Return the [x, y] coordinate for the center point of the cell that contains the specified text.  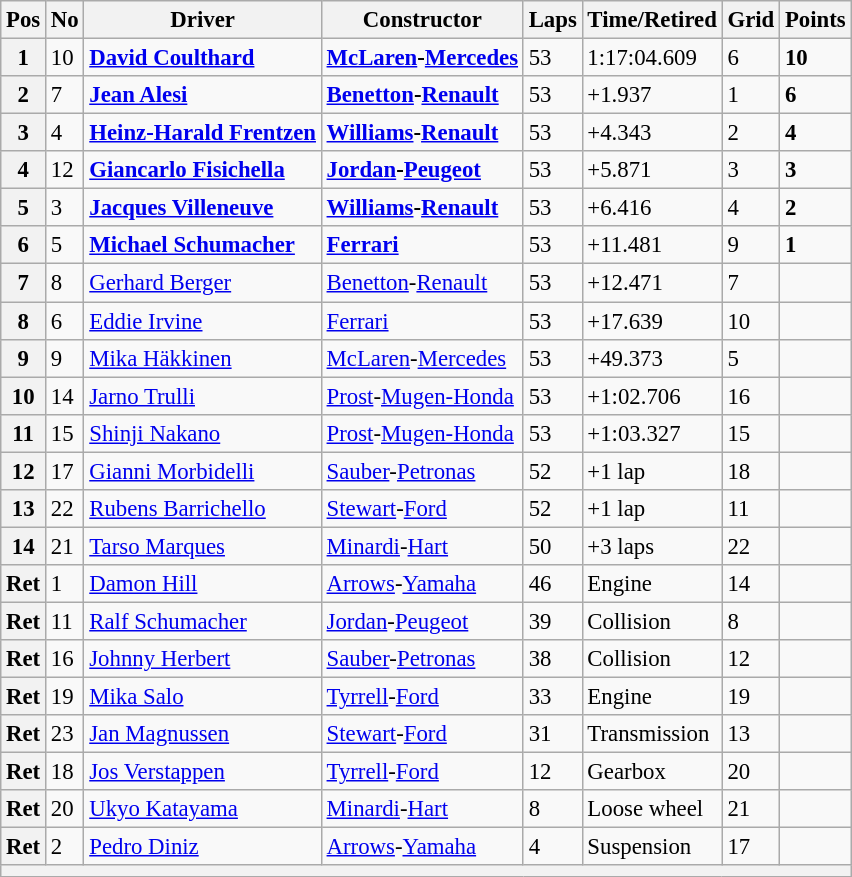
31 [552, 734]
50 [552, 546]
39 [552, 621]
Ukyo Katayama [202, 809]
Mika Häkkinen [202, 358]
Points [816, 20]
33 [552, 697]
Jan Magnussen [202, 734]
Loose wheel [652, 809]
Gerhard Berger [202, 283]
Michael Schumacher [202, 245]
David Coulthard [202, 58]
+11.481 [652, 245]
Giancarlo Fisichella [202, 170]
23 [65, 734]
38 [552, 659]
Mika Salo [202, 697]
Jean Alesi [202, 95]
No [65, 20]
46 [552, 584]
+12.471 [652, 283]
Pedro Diniz [202, 847]
+17.639 [652, 321]
+6.416 [652, 208]
Shinji Nakano [202, 433]
Grid [750, 20]
Constructor [422, 20]
Heinz-Harald Frentzen [202, 133]
Rubens Barrichello [202, 509]
Time/Retired [652, 20]
Damon Hill [202, 584]
Johnny Herbert [202, 659]
+49.373 [652, 358]
1:17:04.609 [652, 58]
+1.937 [652, 95]
Tarso Marques [202, 546]
Pos [24, 20]
Driver [202, 20]
Jarno Trulli [202, 396]
Gianni Morbidelli [202, 471]
+1:02.706 [652, 396]
Laps [552, 20]
Suspension [652, 847]
+1:03.327 [652, 433]
Jacques Villeneuve [202, 208]
+3 laps [652, 546]
Eddie Irvine [202, 321]
+5.871 [652, 170]
Gearbox [652, 772]
Jos Verstappen [202, 772]
Ralf Schumacher [202, 621]
Transmission [652, 734]
+4.343 [652, 133]
